Pinpoint the cell where the given text exists, returning its [x, y] midpoint coordinate. 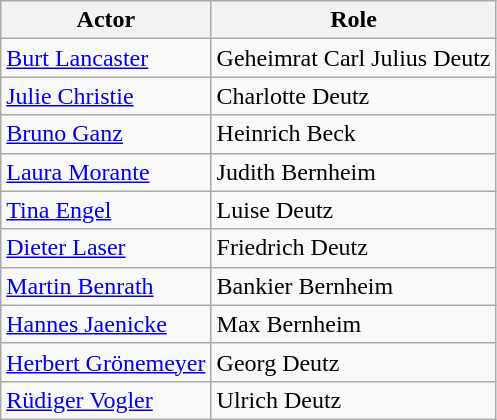
Charlotte Deutz [354, 96]
Friedrich Deutz [354, 248]
Burt Lancaster [106, 58]
Actor [106, 20]
Bankier Bernheim [354, 286]
Julie Christie [106, 96]
Judith Bernheim [354, 172]
Heinrich Beck [354, 134]
Dieter Laser [106, 248]
Herbert Grönemeyer [106, 362]
Role [354, 20]
Georg Deutz [354, 362]
Max Bernheim [354, 324]
Bruno Ganz [106, 134]
Rüdiger Vogler [106, 400]
Tina Engel [106, 210]
Ulrich Deutz [354, 400]
Martin Benrath [106, 286]
Hannes Jaenicke [106, 324]
Luise Deutz [354, 210]
Geheimrat Carl Julius Deutz [354, 58]
Laura Morante [106, 172]
